Find where the given text appears and provide that cell's center as [X, Y] coordinate. 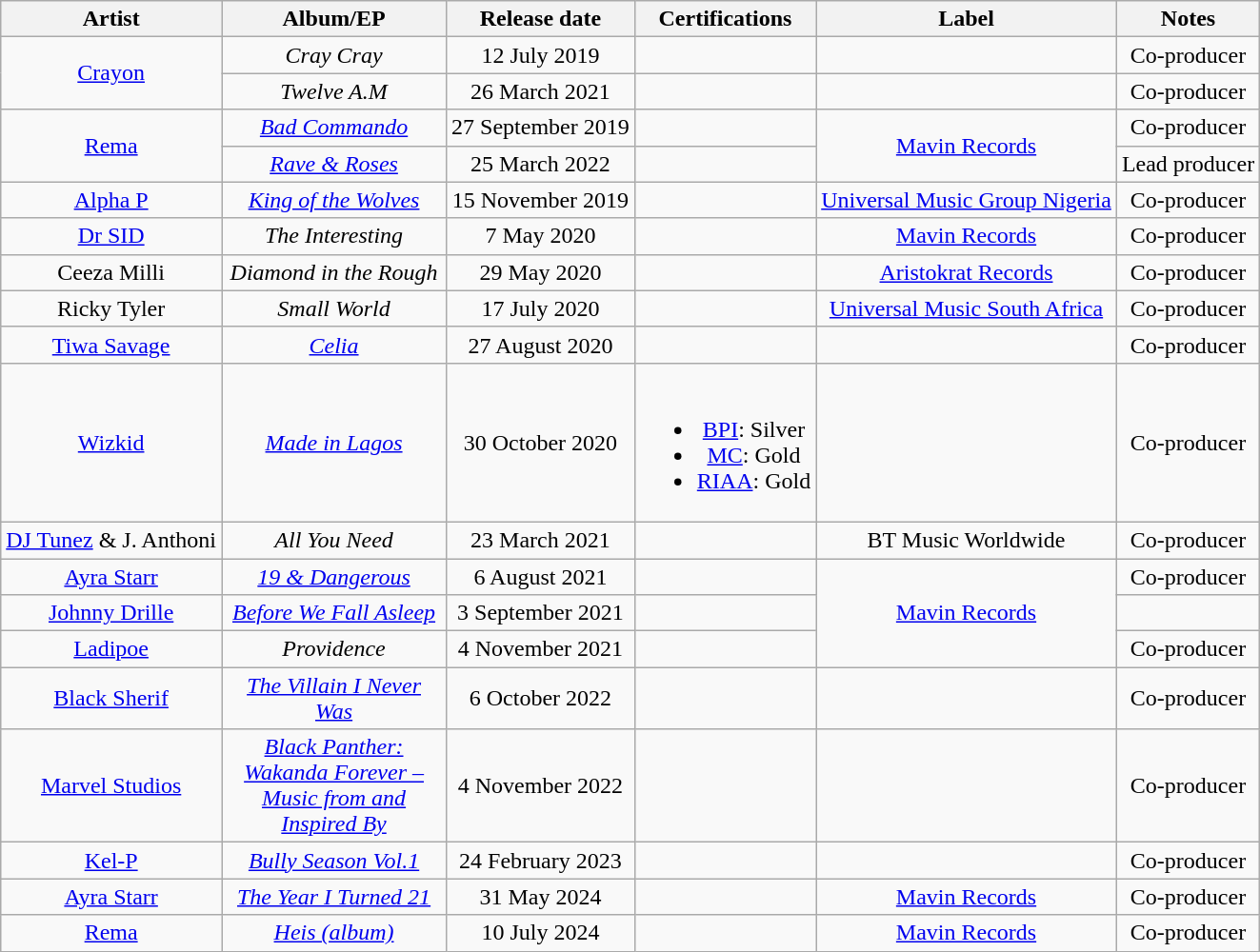
Album/EP [334, 19]
Artist [111, 19]
27 August 2020 [541, 345]
Aristokrat Records [967, 272]
Providence [334, 649]
Tiwa Savage [111, 345]
Notes [1188, 19]
Universal Music Group Nigeria [967, 200]
The Villain I Never Was [334, 699]
Diamond in the Rough [334, 272]
Wizkid [111, 442]
4 November 2021 [541, 649]
Twelve A.M [334, 91]
6 August 2021 [541, 576]
Ladipoe [111, 649]
Cray Cray [334, 55]
Kel-P [111, 861]
BT Music Worldwide [967, 540]
31 May 2024 [541, 897]
Black Sherif [111, 699]
The Interesting [334, 236]
Celia [334, 345]
Before We Fall Asleep [334, 613]
All You Need [334, 540]
Release date [541, 19]
15 November 2019 [541, 200]
The Year I Turned 21 [334, 897]
3 September 2021 [541, 613]
Ricky Tyler [111, 308]
Bad Commando [334, 128]
Made in Lagos [334, 442]
24 February 2023 [541, 861]
4 November 2022 [541, 786]
17 July 2020 [541, 308]
23 March 2021 [541, 540]
King of the Wolves [334, 200]
Universal Music South Africa [967, 308]
25 March 2022 [541, 164]
Ceeza Milli [111, 272]
7 May 2020 [541, 236]
6 October 2022 [541, 699]
Lead producer [1188, 164]
DJ Tunez & J. Anthoni [111, 540]
Label [967, 19]
19 & Dangerous [334, 576]
29 May 2020 [541, 272]
Certifications [725, 19]
Small World [334, 308]
Marvel Studios [111, 786]
Heis (album) [334, 933]
26 March 2021 [541, 91]
12 July 2019 [541, 55]
Bully Season Vol.1 [334, 861]
Crayon [111, 73]
BPI: SilverMC: GoldRIAA: Gold [725, 442]
27 September 2019 [541, 128]
Rave & Roses [334, 164]
Alpha P [111, 200]
10 July 2024 [541, 933]
Black Panther: Wakanda Forever – Music from and Inspired By [334, 786]
30 October 2020 [541, 442]
Johnny Drille [111, 613]
Dr SID [111, 236]
